Detect which cell encompasses the target text, then output its [x, y] center coordinate. 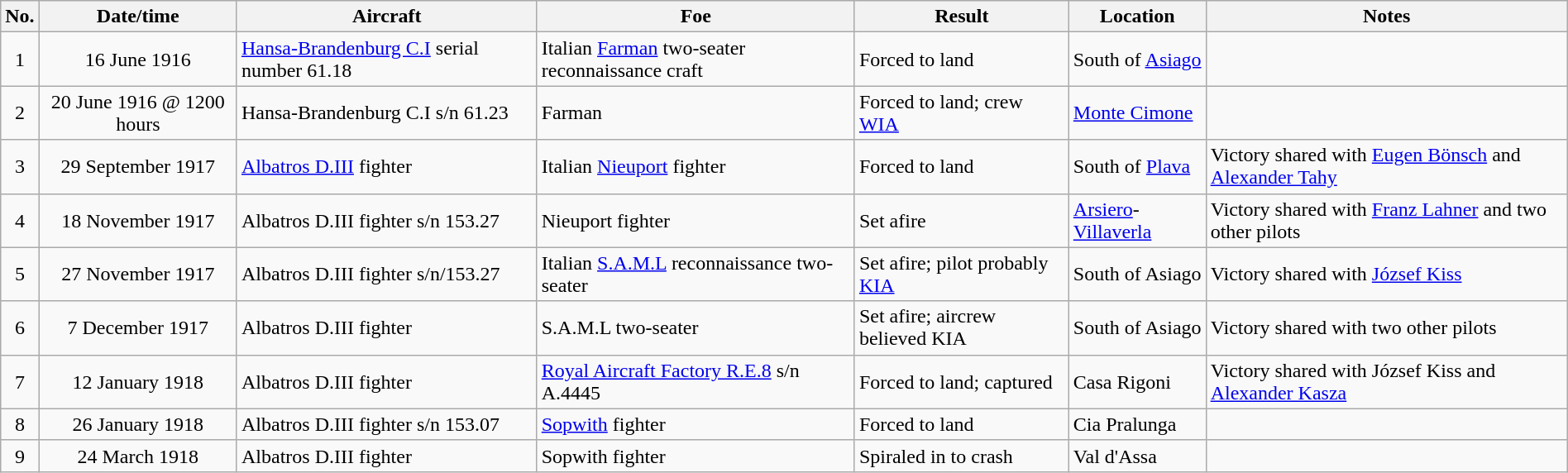
9 [20, 456]
Set afire; aircrew believed KIA [961, 327]
1 [20, 60]
Victory shared with Eugen Bönsch and Alexander Tahy [1386, 167]
Arsiero-Villaverla [1137, 220]
2 [20, 112]
16 June 1916 [137, 60]
Victory shared with two other pilots [1386, 327]
Forced to land; captured [961, 382]
Set afire; pilot probably KIA [961, 275]
Foe [696, 17]
24 March 1918 [137, 456]
4 [20, 220]
26 January 1918 [137, 424]
Val d'Assa [1137, 456]
Hansa-Brandenburg C.I s/n 61.23 [387, 112]
5 [20, 275]
6 [20, 327]
7 [20, 382]
Albatros D.III fighter s/n 153.07 [387, 424]
Italian Nieuport fighter [696, 167]
Victory shared with József Kiss [1386, 275]
27 November 1917 [137, 275]
Italian S.A.M.L reconnaissance two-seater [696, 275]
S.A.M.L two-seater [696, 327]
No. [20, 17]
Result [961, 17]
29 September 1917 [137, 167]
Monte Cimone [1137, 112]
8 [20, 424]
Victory shared with Franz Lahner and two other pilots [1386, 220]
Aircraft [387, 17]
Albatros D.III fighter s/n/153.27 [387, 275]
Notes [1386, 17]
20 June 1916 @ 1200 hours [137, 112]
Location [1137, 17]
Hansa-Brandenburg C.I serial number 61.18 [387, 60]
Nieuport fighter [696, 220]
18 November 1917 [137, 220]
Italian Farman two-seater reconnaissance craft [696, 60]
3 [20, 167]
South of Plava [1137, 167]
Forced to land; crew WIA [961, 112]
Casa Rigoni [1137, 382]
Spiraled in to crash [961, 456]
Set afire [961, 220]
12 January 1918 [137, 382]
Victory shared with József Kiss and Alexander Kasza [1386, 382]
Date/time [137, 17]
Royal Aircraft Factory R.E.8 s/n A.4445 [696, 382]
Cia Pralunga [1137, 424]
7 December 1917 [137, 327]
Farman [696, 112]
Albatros D.III fighter s/n 153.27 [387, 220]
